Find where the given text appears and provide that cell's center as (X, Y) coordinate. 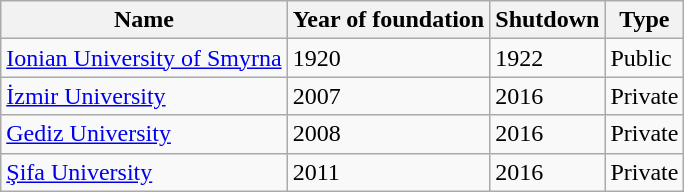
Public (644, 58)
2011 (388, 172)
2007 (388, 96)
Type (644, 20)
Gediz University (144, 134)
Year of foundation (388, 20)
Name (144, 20)
1922 (548, 58)
Şifa University (144, 172)
İzmir University (144, 96)
Ionian University of Smyrna (144, 58)
1920 (388, 58)
2008 (388, 134)
Shutdown (548, 20)
